Detect which cell encompasses the target text, then output its [x, y] center coordinate. 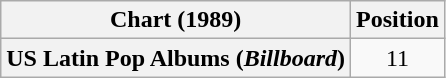
11 [398, 58]
US Latin Pop Albums (Billboard) [176, 58]
Chart (1989) [176, 20]
Position [398, 20]
